Detect which cell encompasses the target text, then output its [x, y] center coordinate. 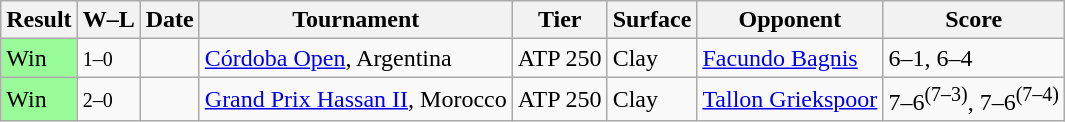
Tournament [356, 20]
Score [974, 20]
Facundo Bagnis [790, 58]
1–0 [108, 58]
Córdoba Open, Argentina [356, 58]
2–0 [108, 100]
Surface [652, 20]
Opponent [790, 20]
7–6(7–3), 7–6(7–4) [974, 100]
Tier [560, 20]
Result [39, 20]
Grand Prix Hassan II, Morocco [356, 100]
6–1, 6–4 [974, 58]
W–L [108, 20]
Date [170, 20]
Tallon Griekspoor [790, 100]
